Output the (X, Y) coordinate of the center of the cell containing the given text.  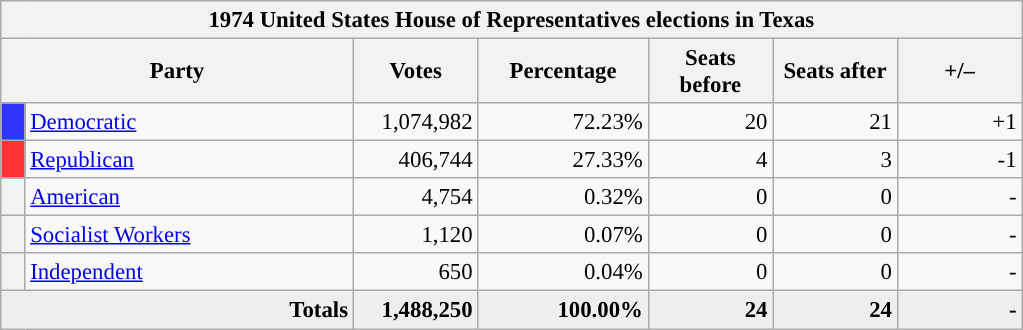
+/– (960, 72)
Democratic (189, 122)
Votes (416, 72)
21 (836, 122)
Seats before (710, 72)
20 (710, 122)
27.33% (563, 160)
0.07% (563, 235)
4,754 (416, 197)
Party (178, 72)
100.00% (563, 310)
1974 United States House of Representatives elections in Texas (512, 20)
1,488,250 (416, 310)
4 (710, 160)
+1 (960, 122)
0.32% (563, 197)
3 (836, 160)
1,120 (416, 235)
Totals (178, 310)
-1 (960, 160)
0.04% (563, 273)
650 (416, 273)
406,744 (416, 160)
American (189, 197)
Independent (189, 273)
Republican (189, 160)
Percentage (563, 72)
Socialist Workers (189, 235)
Seats after (836, 72)
1,074,982 (416, 122)
72.23% (563, 122)
